Return the (x, y) coordinate for the center point of the cell that contains the specified text.  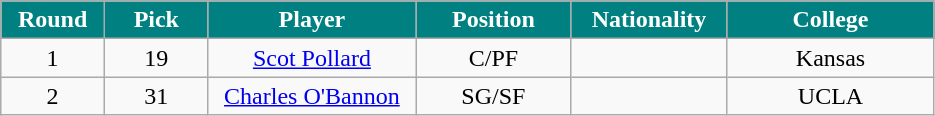
19 (156, 58)
College (830, 20)
C/PF (494, 58)
Nationality (649, 20)
SG/SF (494, 96)
Player (312, 20)
Charles O'Bannon (312, 96)
Scot Pollard (312, 58)
Position (494, 20)
2 (53, 96)
Pick (156, 20)
UCLA (830, 96)
31 (156, 96)
Kansas (830, 58)
Round (53, 20)
1 (53, 58)
